Identify which cell holds the provided text, then report its [X, Y] central coordinate. 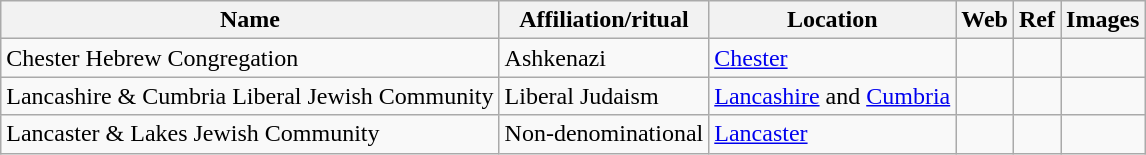
Chester Hebrew Congregation [250, 58]
Images [1103, 20]
Lancaster [832, 134]
Lancaster & Lakes Jewish Community [250, 134]
Name [250, 20]
Affiliation/ritual [604, 20]
Liberal Judaism [604, 96]
Chester [832, 58]
Lancashire and Cumbria [832, 96]
Location [832, 20]
Web [985, 20]
Ashkenazi [604, 58]
Lancashire & Cumbria Liberal Jewish Community [250, 96]
Ref [1038, 20]
Non-denominational [604, 134]
